Find where the given text appears and provide that cell's center as (x, y) coordinate. 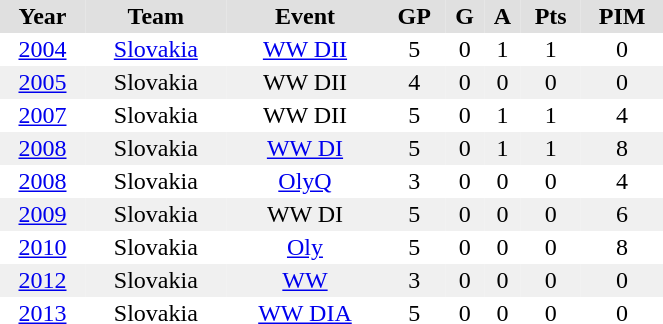
GP (414, 16)
2004 (42, 50)
2007 (42, 116)
G (464, 16)
A (502, 16)
OlyQ (306, 182)
WW (306, 280)
2005 (42, 82)
2010 (42, 248)
2009 (42, 214)
2012 (42, 280)
Pts (551, 16)
Event (306, 16)
4 (414, 82)
Oly (306, 248)
Year (42, 16)
Team (156, 16)
